Return the (x, y) coordinate for the center point of the cell that contains the specified text.  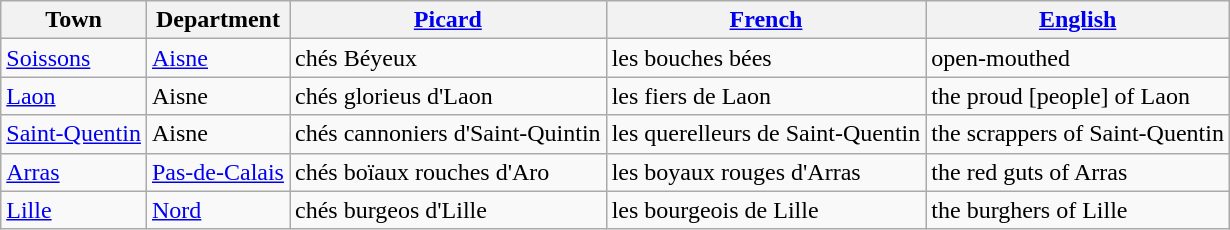
Laon (74, 96)
Picard (448, 20)
the burghers of Lille (1078, 210)
the proud [people] of Laon (1078, 96)
the red guts of Arras (1078, 172)
les fiers de Laon (766, 96)
the scrappers of Saint-Quentin (1078, 134)
chés burgeos d'Lille (448, 210)
les boyaux rouges d'Arras (766, 172)
Soissons (74, 58)
Saint-Quentin (74, 134)
Nord (218, 210)
les bouches bées (766, 58)
les querelleurs de Saint-Quentin (766, 134)
open-mouthed (1078, 58)
Town (74, 20)
Pas-de-Calais (218, 172)
chés cannoniers d'Saint-Quintin (448, 134)
Arras (74, 172)
les bourgeois de Lille (766, 210)
chés boïaux rouches d'Aro (448, 172)
chés glorieus d'Laon (448, 96)
Lille (74, 210)
French (766, 20)
chés Béyeux (448, 58)
English (1078, 20)
Department (218, 20)
